For the text-containing cell, return its midpoint in [x, y] coordinate format. 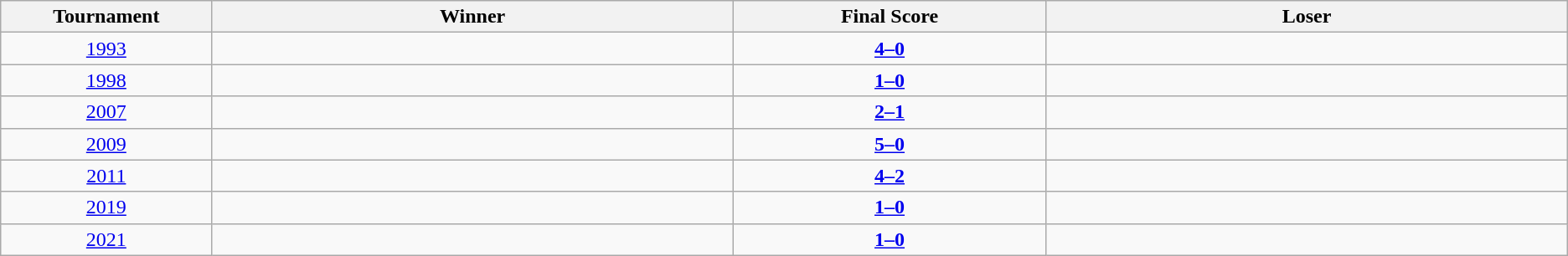
Final Score [890, 17]
1998 [106, 80]
4–2 [890, 176]
Winner [472, 17]
2009 [106, 144]
2011 [106, 176]
4–0 [890, 49]
Loser [1307, 17]
5–0 [890, 144]
2019 [106, 207]
1993 [106, 49]
2007 [106, 112]
Tournament [106, 17]
2–1 [890, 112]
2021 [106, 239]
